Find where the given text appears and provide that cell's center as [x, y] coordinate. 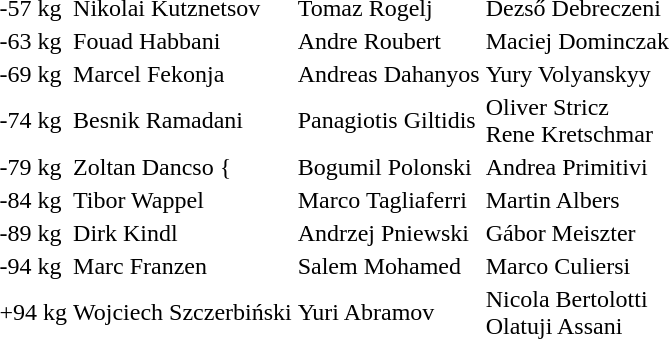
Fouad Habbani [183, 41]
Besnik Ramadani [183, 120]
Dirk Kindl [183, 233]
Andrzej Pniewski [388, 233]
Bogumil Polonski [388, 167]
Andreas Dahanyos [388, 74]
Salem Mohamed [388, 266]
Andre Roubert [388, 41]
Marcel Fekonja [183, 74]
Panagiotis Giltidis [388, 120]
Zoltan Dancso { [183, 167]
Marc Franzen [183, 266]
Marco Tagliaferri [388, 200]
Tibor Wappel [183, 200]
